Pinpoint the cell where the given text exists, returning its [X, Y] midpoint coordinate. 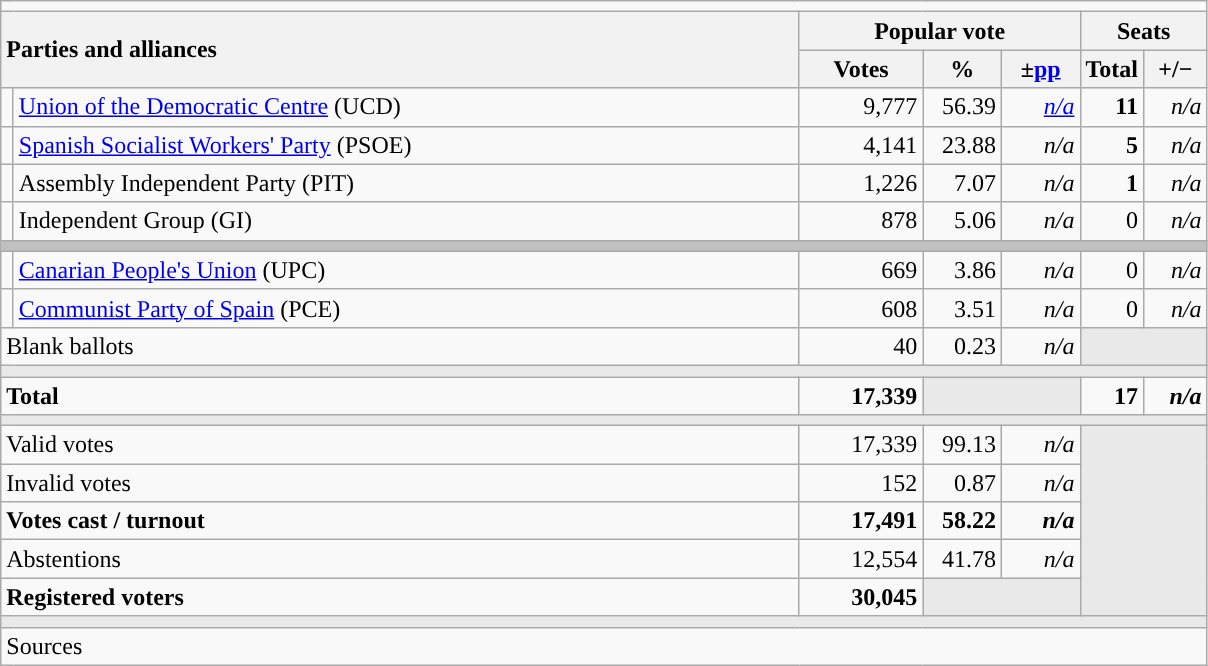
Votes [861, 69]
17 [1112, 395]
669 [861, 270]
Blank ballots [400, 346]
Union of the Democratic Centre (UCD) [406, 107]
% [962, 69]
Valid votes [400, 445]
Invalid votes [400, 483]
5 [1112, 145]
Communist Party of Spain (PCE) [406, 308]
56.39 [962, 107]
+/− [1176, 69]
Canarian People's Union (UPC) [406, 270]
58.22 [962, 521]
Votes cast / turnout [400, 521]
Seats [1144, 31]
±pp [1040, 69]
40 [861, 346]
4,141 [861, 145]
5.06 [962, 221]
Assembly Independent Party (PIT) [406, 183]
Parties and alliances [400, 50]
0.87 [962, 483]
Popular vote [940, 31]
99.13 [962, 445]
30,045 [861, 597]
0.23 [962, 346]
152 [861, 483]
12,554 [861, 559]
Registered voters [400, 597]
23.88 [962, 145]
3.51 [962, 308]
11 [1112, 107]
Independent Group (GI) [406, 221]
1 [1112, 183]
Spanish Socialist Workers' Party (PSOE) [406, 145]
878 [861, 221]
1,226 [861, 183]
Abstentions [400, 559]
41.78 [962, 559]
3.86 [962, 270]
Sources [604, 646]
17,491 [861, 521]
608 [861, 308]
9,777 [861, 107]
7.07 [962, 183]
